Find where the given text appears and provide that cell's center as (x, y) coordinate. 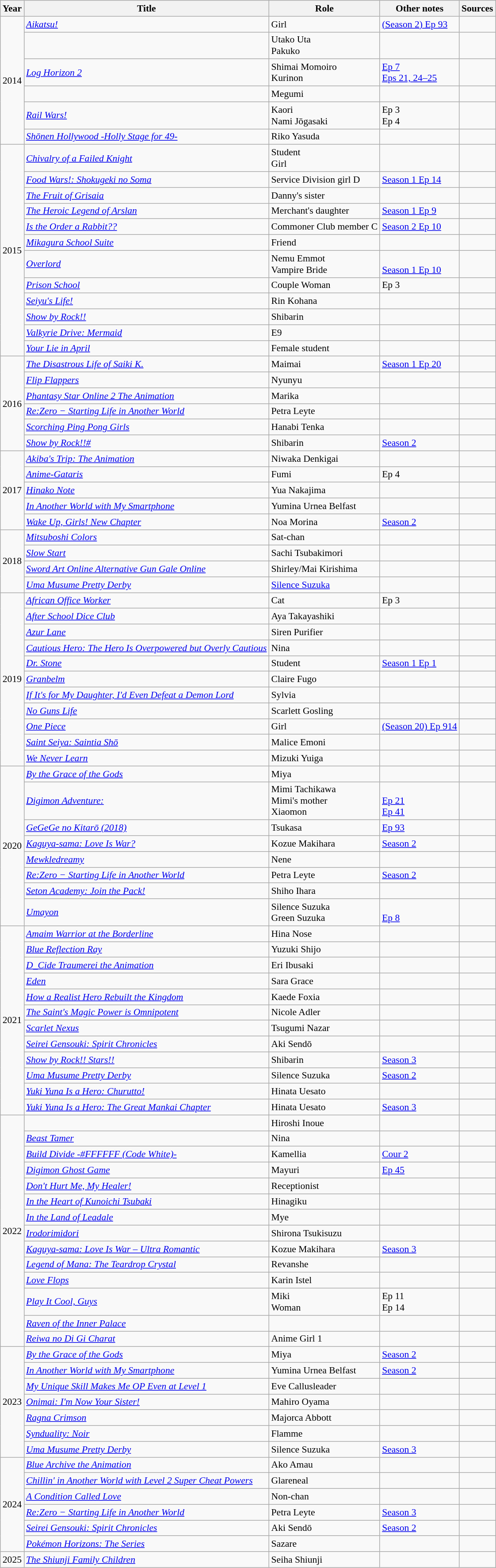
GeGeGe no Kitarō (2018) (147, 828)
Ep 4 (420, 475)
Your Lie in April (147, 349)
2019 (12, 679)
2015 (12, 250)
Beast Tamer (147, 1139)
Karin Istel (324, 1280)
Marika (324, 396)
Sara Grace (324, 981)
Shirley/Mai Kirishima (324, 569)
Chivalry of a Failed Knight (147, 158)
Cautious Hero: The Hero Is Overpowered but Overly Cautious (147, 648)
Synduality: Noir (147, 1434)
Saint Seiya: Saintia Shō (147, 743)
Shiho Ihara (324, 891)
In the Heart of Kunoichi Tsubaki (147, 1202)
Nyunyu (324, 380)
Scorching Ping Pong Girls (147, 427)
Season 1 Ep 9 (420, 211)
Shōnen Hollywood -Holly Stage for 49- (147, 137)
Sword Art Online Alternative Gun Gale Online (147, 569)
Log Horizon 2 (147, 73)
Ep 8 (420, 912)
Couple Woman (324, 285)
2025 (12, 1560)
Season 1 Ep 14 (420, 180)
Legend of Mana: The Teardrop Crystal (147, 1265)
(Season 20) Ep 914 (420, 727)
Noa Morina (324, 522)
Utako UtaPakuko (324, 45)
Seiha Shiunji (324, 1560)
Yuki Yuna Is a Hero: The Great Mankai Chapter (147, 1107)
Tsukasa (324, 828)
Raven of the Inner Palace (147, 1323)
Mye (324, 1218)
Ep 11Ep 14 (420, 1302)
Season 1 Ep 10 (420, 264)
Mewkledreamy (147, 859)
Seton Academy: Join the Pack! (147, 891)
Irodorimidori (147, 1233)
Ep 7Eps 21, 24–25 (420, 73)
Hinagiku (324, 1202)
Niwaka Denkigai (324, 459)
Hina Nose (324, 934)
Scarlett Gosling (324, 711)
Sazare (324, 1544)
Aya Takayashiki (324, 617)
2014 (12, 81)
Mitsuboshi Colors (147, 537)
Tsugumi Nazar (324, 1028)
The Disastrous Life of Saiki K. (147, 364)
Service Division girl D (324, 180)
Valkyrie Drive: Mermaid (147, 333)
Show by Rock!!# (147, 443)
Ep 45 (420, 1170)
Anime-Gataris (147, 475)
Student (324, 663)
Wake Up, Girls! New Chapter (147, 522)
Role (324, 8)
StudentGirl (324, 158)
Sources (477, 8)
Is the Order a Rabbit?? (147, 227)
Cat (324, 601)
Riko Yasuda (324, 137)
How a Realist Hero Rebuilt the Kingdom (147, 997)
Sachi Tsubakimori (324, 553)
Rail Wars! (147, 115)
Pokémon Horizons: The Series (147, 1544)
Play It Cool, Guys (147, 1302)
Claire Fugo (324, 679)
Ragna Crimson (147, 1418)
Scarlet Nexus (147, 1028)
Cour 2 (420, 1154)
Overlord (147, 264)
Ako Amau (324, 1465)
Siren Purifier (324, 632)
Kaguya-sama: Love Is War – Ultra Romantic (147, 1249)
Anime Girl 1 (324, 1339)
Year (12, 8)
2022 (12, 1231)
Ep 93 (420, 828)
Eri Ibusaki (324, 966)
Blue Reflection Ray (147, 950)
Hanabi Tenka (324, 427)
(Season 2) Ep 93 (420, 24)
Season 1 Ep 20 (420, 364)
Commoner Club member C (324, 227)
Nene (324, 859)
Danny's sister (324, 196)
Digimon Adventure: (147, 801)
Merchant's daughter (324, 211)
Mayuri (324, 1170)
In the Land of Leadale (147, 1218)
Digimon Ghost Game (147, 1170)
Mimi TachikawaMimi's motherXiaomon (324, 801)
Onimai: I'm Now Your Sister! (147, 1402)
Fumi (324, 475)
Flamme (324, 1434)
Yuki Yuna Is a Hero: Churutto! (147, 1092)
Don't Hurt Me, My Healer! (147, 1186)
The Heroic Legend of Arslan (147, 211)
Season 1 Ep 1 (420, 663)
2020 (12, 846)
2018 (12, 561)
Megumi (324, 94)
Blue Archive the Animation (147, 1465)
Female student (324, 349)
African Office Worker (147, 601)
E9 (324, 333)
Other notes (420, 8)
Title (147, 8)
Silence SuzukaGreen Suzuka (324, 912)
Build Divide -#FFFFFF (Code White)- (147, 1154)
Granbelm (147, 679)
Season 2 Ep 10 (420, 227)
Mikagura School Suite (147, 243)
Show by Rock!! (147, 317)
Non-chan (324, 1497)
Kaguya-sama: Love Is War? (147, 844)
If It's for My Daughter, I'd Even Defeat a Demon Lord (147, 695)
Malice Emoni (324, 743)
A Condition Called Love (147, 1497)
Love Flops (147, 1280)
Revanshe (324, 1265)
2023 (12, 1402)
Hiroshi Inoue (324, 1123)
2017 (12, 490)
Show by Rock!! Stars!! (147, 1060)
MikiWoman (324, 1302)
Amaim Warrior at the Borderline (147, 934)
One Piece (147, 727)
Umayon (147, 912)
Chillin' in Another World with Level 2 Super Cheat Powers (147, 1481)
Seiyu's Life! (147, 301)
Nicole Adler (324, 1012)
D_Cide Traumerei the Animation (147, 966)
Friend (324, 243)
Hinako Note (147, 491)
Eve Callusleader (324, 1386)
We Never Learn (147, 758)
The Shiunji Family Children (147, 1560)
Shirona Tsukisuzu (324, 1233)
Reiwa no Di Gi Charat (147, 1339)
Nemu EmmotVampire Bride (324, 264)
Kaede Foxia (324, 997)
After School Dice Club (147, 617)
Yuzuki Shijo (324, 950)
Shimai MomoiroKurinon (324, 73)
Phantasy Star Online 2 The Animation (147, 396)
Rin Kohana (324, 301)
Slow Start (147, 553)
Mizuki Yuiga (324, 758)
Ep 3Ep 4 (420, 115)
2021 (12, 1020)
Food Wars!: Shokugeki no Soma (147, 180)
Dr. Stone (147, 663)
Flip Flappers (147, 380)
Glareneal (324, 1481)
2016 (12, 404)
The Fruit of Grisaia (147, 196)
Majorca Abbott (324, 1418)
2024 (12, 1504)
Eden (147, 981)
Aikatsu! (147, 24)
KaoriNami Jōgasaki (324, 115)
Akiba's Trip: The Animation (147, 459)
My Unique Skill Makes Me OP Even at Level 1 (147, 1386)
No Guns Life (147, 711)
Kamellia (324, 1154)
Azur Lane (147, 632)
Prison School (147, 285)
Maimai (324, 364)
Receptionist (324, 1186)
Ep 21Ep 41 (420, 801)
Sylvia (324, 695)
The Saint's Magic Power is Omnipotent (147, 1012)
Yua Nakajima (324, 491)
Sat-chan (324, 537)
Mahiro Oyama (324, 1402)
